Capture the cell that displays the provided text and extract its [X, Y] central coordinate. 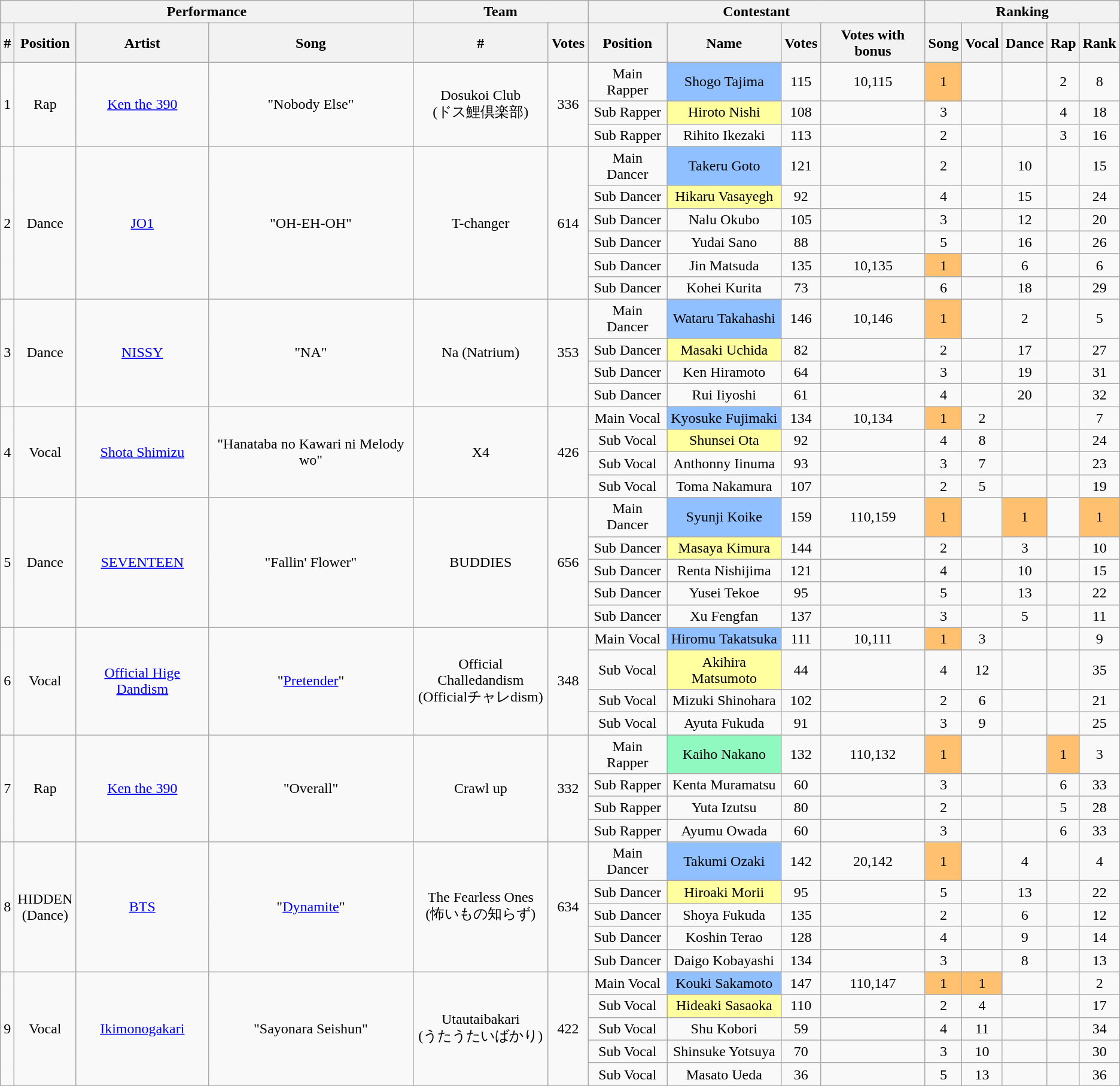
Masaya Kimura [724, 548]
Performance [207, 12]
Yusei Tekoe [724, 593]
Ikimonogakari [142, 1029]
Rank [1100, 43]
144 [801, 548]
64 [801, 373]
Rui Iiyoshi [724, 395]
Hikaru Vasayegh [724, 197]
T-changer [480, 222]
115 [801, 81]
10,134 [873, 418]
132 [801, 754]
Hideaki Sasaoka [724, 1006]
BUDDIES [480, 562]
111 [801, 639]
SEVENTEEN [142, 562]
10,146 [873, 318]
73 [801, 288]
29 [1100, 288]
Kaiho Nakano [724, 754]
70 [801, 1051]
"NA" [311, 353]
422 [568, 1029]
Artist [142, 43]
Yuta Izutsu [724, 808]
"Nobody Else" [311, 104]
Ken Hiramoto [724, 373]
Shoya Fukuda [724, 915]
Xu Fengfan [724, 616]
Shunsei Ota [724, 441]
108 [801, 112]
Masaki Uchida [724, 350]
"Sayonara Seishun" [311, 1029]
NISSY [142, 353]
20,142 [873, 861]
26 [1100, 242]
Nalu Okubo [724, 219]
Koshin Terao [724, 938]
Hiroto Nishi [724, 112]
110,159 [873, 517]
Renta Nishijima [724, 571]
142 [801, 861]
137 [801, 616]
Rihito Ikezaki [724, 135]
Toma Nakamura [724, 486]
107 [801, 486]
102 [801, 700]
634 [568, 907]
Wataru Takahashi [724, 318]
113 [801, 135]
146 [801, 318]
614 [568, 222]
21 [1100, 700]
Yudai Sano [724, 242]
Daigo Kobayashi [724, 960]
59 [801, 1029]
91 [801, 723]
110,147 [873, 983]
Crawl up [480, 788]
28 [1100, 808]
BTS [142, 907]
14 [1100, 938]
332 [568, 788]
35 [1100, 670]
Name [724, 43]
Hiroaki Morii [724, 892]
"Dynamite" [311, 907]
"Hanataba no Kawari ni Melody wo" [311, 452]
348 [568, 681]
110 [801, 1006]
105 [801, 219]
Kenta Muramatsu [724, 785]
353 [568, 353]
Na (Natrium) [480, 353]
Ranking [1022, 12]
Akihira Matsumoto [724, 670]
Kohei Kurita [724, 288]
Shota Shimizu [142, 452]
44 [801, 670]
Shu Kobori [724, 1029]
JO1 [142, 222]
147 [801, 983]
Takeru Goto [724, 166]
Official Hige Dandism [142, 681]
Masato Ueda [724, 1074]
"Fallin' Flower" [311, 562]
Dosukoi Club(ドス鯉倶楽部) [480, 104]
30 [1100, 1051]
10,135 [873, 265]
32 [1100, 395]
Shinsuke Yotsuya [724, 1051]
110,132 [873, 754]
Hiromu Takatsuka [724, 639]
Official Challedandism(Officialチャレdism) [480, 681]
Kyosuke Fujimaki [724, 418]
HIDDEN(Dance) [45, 907]
Ayumu Owada [724, 831]
159 [801, 517]
Utautaibakari(うたうたいばかり) [480, 1029]
34 [1100, 1029]
Mizuki Shinohara [724, 700]
Syunji Koike [724, 517]
656 [568, 562]
Team [500, 12]
128 [801, 938]
93 [801, 463]
Jin Matsuda [724, 265]
426 [568, 452]
Shogo Tajima [724, 81]
336 [568, 104]
10,111 [873, 639]
"OH-EH-OH" [311, 222]
10,115 [873, 81]
27 [1100, 350]
Ayuta Fukuda [724, 723]
25 [1100, 723]
Votes with bonus [873, 43]
Kouki Sakamoto [724, 983]
80 [801, 808]
23 [1100, 463]
X4 [480, 452]
Takumi Ozaki [724, 861]
"Pretender" [311, 681]
Contestant [756, 12]
Anthonny Iinuma [724, 463]
61 [801, 395]
"Overall" [311, 788]
88 [801, 242]
31 [1100, 373]
82 [801, 350]
The Fearless Ones(怖いもの知らず) [480, 907]
